Locate the cell with the specified text and output its [x, y] center coordinate. 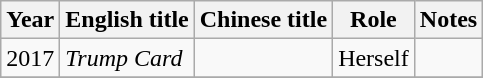
Trump Card [127, 58]
English title [127, 20]
Role [374, 20]
Year [30, 20]
2017 [30, 58]
Chinese title [263, 20]
Notes [448, 20]
Herself [374, 58]
